Locate the cell with the specified text and output its (X, Y) center coordinate. 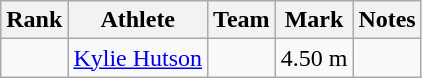
Rank (34, 20)
Mark (314, 20)
4.50 m (314, 58)
Notes (387, 20)
Team (242, 20)
Kylie Hutson (138, 58)
Athlete (138, 20)
